From the cell containing the given text, extract its center point as [x, y] coordinate. 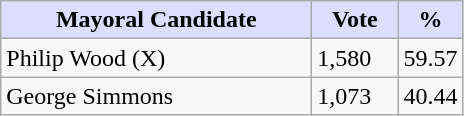
Philip Wood (X) [156, 58]
1,580 [355, 58]
% [430, 20]
40.44 [430, 96]
Mayoral Candidate [156, 20]
59.57 [430, 58]
1,073 [355, 96]
George Simmons [156, 96]
Vote [355, 20]
